Return (x, y) of the center of cell containing provided text 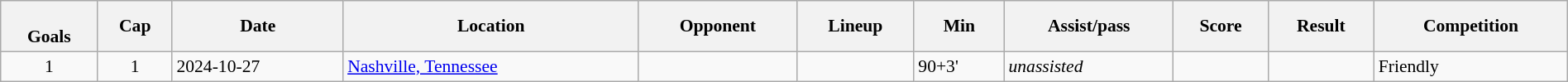
90+3' (959, 66)
Competition (1471, 27)
Cap (135, 27)
Goals (50, 27)
Nashville, Tennessee (491, 66)
Date (258, 27)
Result (1321, 27)
unassisted (1088, 66)
Min (959, 27)
Friendly (1471, 66)
2024-10-27 (258, 66)
Location (491, 27)
Assist/pass (1088, 27)
Opponent (718, 27)
Score (1221, 27)
Lineup (855, 27)
